Return the [X, Y] coordinate for the center point of the cell that contains the specified text.  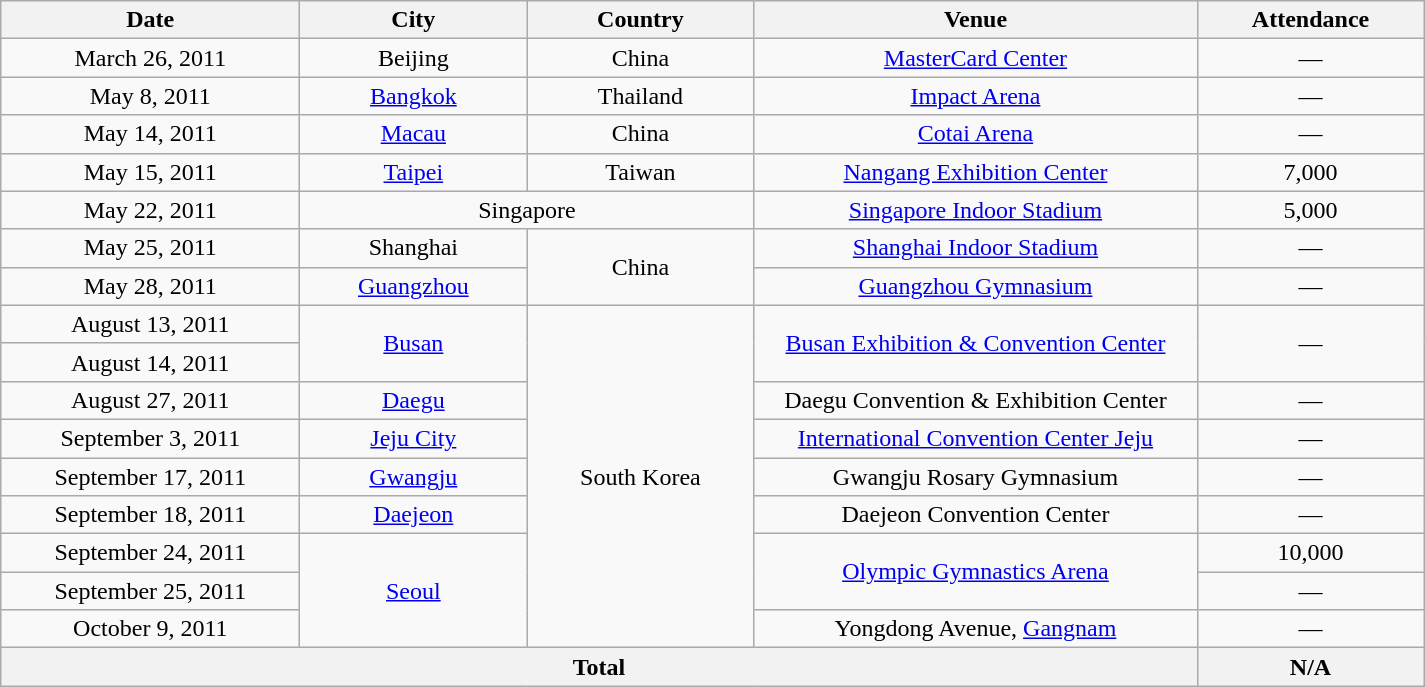
Jeju City [414, 438]
Shanghai Indoor Stadium [976, 248]
May 15, 2011 [150, 172]
Cotai Arena [976, 134]
Attendance [1310, 20]
Guangzhou Gymnasium [976, 286]
September 24, 2011 [150, 553]
Taipei [414, 172]
International Convention Center Jeju [976, 438]
September 25, 2011 [150, 591]
Olympic Gymnastics Arena [976, 572]
Guangzhou [414, 286]
Beijing [414, 58]
Nangang Exhibition Center [976, 172]
Gwangju Rosary Gymnasium [976, 477]
Busan Exhibition & Convention Center [976, 343]
Busan [414, 343]
Singapore Indoor Stadium [976, 210]
Singapore [527, 210]
City [414, 20]
September 3, 2011 [150, 438]
August 14, 2011 [150, 362]
March 26, 2011 [150, 58]
September 17, 2011 [150, 477]
7,000 [1310, 172]
May 14, 2011 [150, 134]
Country [640, 20]
South Korea [640, 476]
MasterCard Center [976, 58]
September 18, 2011 [150, 515]
Daegu Convention & Exhibition Center [976, 400]
Daejeon [414, 515]
August 13, 2011 [150, 324]
Taiwan [640, 172]
May 28, 2011 [150, 286]
May 8, 2011 [150, 96]
May 22, 2011 [150, 210]
May 25, 2011 [150, 248]
Daegu [414, 400]
Macau [414, 134]
Gwangju [414, 477]
Daejeon Convention Center [976, 515]
N/A [1310, 667]
Thailand [640, 96]
Venue [976, 20]
Yongdong Avenue, Gangnam [976, 629]
Total [599, 667]
Seoul [414, 591]
August 27, 2011 [150, 400]
Bangkok [414, 96]
Impact Arena [976, 96]
October 9, 2011 [150, 629]
10,000 [1310, 553]
5,000 [1310, 210]
Date [150, 20]
Shanghai [414, 248]
